For the text-containing cell, return its midpoint in [X, Y] coordinate format. 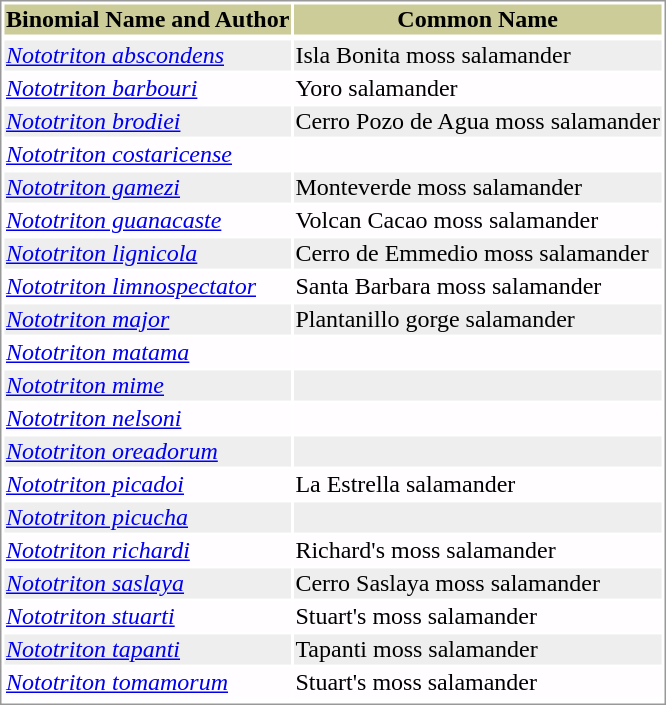
Monteverde moss salamander [478, 187]
Nototriton major [147, 319]
Nototriton limnospectator [147, 287]
Binomial Name and Author [147, 19]
Nototriton lignicola [147, 253]
Plantanillo gorge salamander [478, 319]
Nototriton guanacaste [147, 221]
Nototriton barbouri [147, 89]
La Estrella salamander [478, 485]
Nototriton stuarti [147, 617]
Cerro de Emmedio moss salamander [478, 253]
Richard's moss salamander [478, 551]
Cerro Pozo de Agua moss salamander [478, 121]
Nototriton richardi [147, 551]
Nototriton tomamorum [147, 683]
Nototriton abscondens [147, 55]
Nototriton picucha [147, 517]
Nototriton tapanti [147, 649]
Volcan Cacao moss salamander [478, 221]
Nototriton costaricense [147, 155]
Nototriton matama [147, 353]
Nototriton mime [147, 385]
Tapanti moss salamander [478, 649]
Nototriton nelsoni [147, 419]
Santa Barbara moss salamander [478, 287]
Nototriton saslaya [147, 583]
Isla Bonita moss salamander [478, 55]
Nototriton gamezi [147, 187]
Nototriton brodiei [147, 121]
Cerro Saslaya moss salamander [478, 583]
Common Name [478, 19]
Nototriton picadoi [147, 485]
Yoro salamander [478, 89]
Nototriton oreadorum [147, 451]
